Identify which cell holds the provided text, then report its (X, Y) central coordinate. 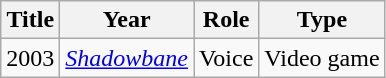
Shadowbane (127, 58)
Role (226, 20)
Voice (226, 58)
2003 (30, 58)
Title (30, 20)
Type (322, 20)
Video game (322, 58)
Year (127, 20)
